From the cell containing the given text, extract its center point as [x, y] coordinate. 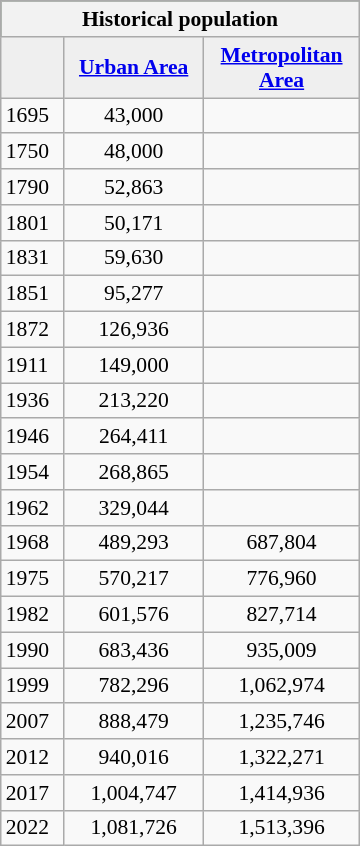
213,220 [133, 400]
329,044 [133, 507]
1,081,726 [133, 828]
Urban Area [133, 66]
1801 [32, 222]
2022 [32, 828]
1911 [32, 365]
MetropolitanArea [282, 66]
95,277 [133, 294]
940,016 [133, 757]
1,004,747 [133, 792]
687,804 [282, 543]
1,062,974 [282, 686]
683,436 [133, 650]
2007 [32, 721]
1872 [32, 329]
43,000 [133, 116]
1,235,746 [282, 721]
126,936 [133, 329]
888,479 [133, 721]
782,296 [133, 686]
1831 [32, 258]
1750 [32, 151]
264,411 [133, 436]
1999 [32, 686]
1,322,271 [282, 757]
50,171 [133, 222]
149,000 [133, 365]
1946 [32, 436]
1,414,936 [282, 792]
570,217 [133, 579]
1990 [32, 650]
Historical population [180, 19]
59,630 [133, 258]
1851 [32, 294]
2012 [32, 757]
1,513,396 [282, 828]
2017 [32, 792]
1975 [32, 579]
268,865 [133, 472]
1962 [32, 507]
1936 [32, 400]
1968 [32, 543]
489,293 [133, 543]
1982 [32, 614]
48,000 [133, 151]
52,863 [133, 187]
935,009 [282, 650]
1695 [32, 116]
827,714 [282, 614]
1790 [32, 187]
601,576 [133, 614]
1954 [32, 472]
776,960 [282, 579]
